Return the [x, y] coordinate for the center point of the cell that contains the specified text.  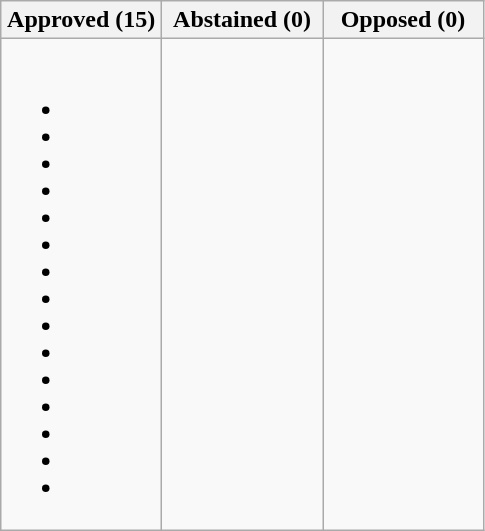
Abstained (0) [242, 20]
Opposed (0) [404, 20]
Approved (15) [82, 20]
